Return the (x, y) coordinate for the center point of the cell that contains the specified text.  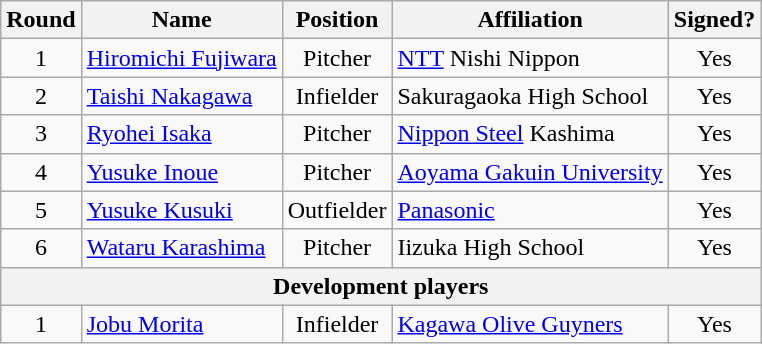
Affiliation (530, 20)
Ryohei Isaka (182, 134)
Yusuke Inoue (182, 172)
Jobu Morita (182, 324)
Yusuke Kusuki (182, 210)
Taishi Nakagawa (182, 96)
NTT Nishi Nippon (530, 58)
Signed? (714, 20)
5 (41, 210)
Kagawa Olive Guyners (530, 324)
Wataru Karashima (182, 248)
6 (41, 248)
4 (41, 172)
Hiromichi Fujiwara (182, 58)
Outfielder (337, 210)
Round (41, 20)
Development players (381, 286)
Position (337, 20)
3 (41, 134)
2 (41, 96)
Nippon Steel Kashima (530, 134)
Iizuka High School (530, 248)
Panasonic (530, 210)
Aoyama Gakuin University (530, 172)
Sakuragaoka High School (530, 96)
Name (182, 20)
